Search for the cell housing the specified text and yield its (x, y) center coordinate. 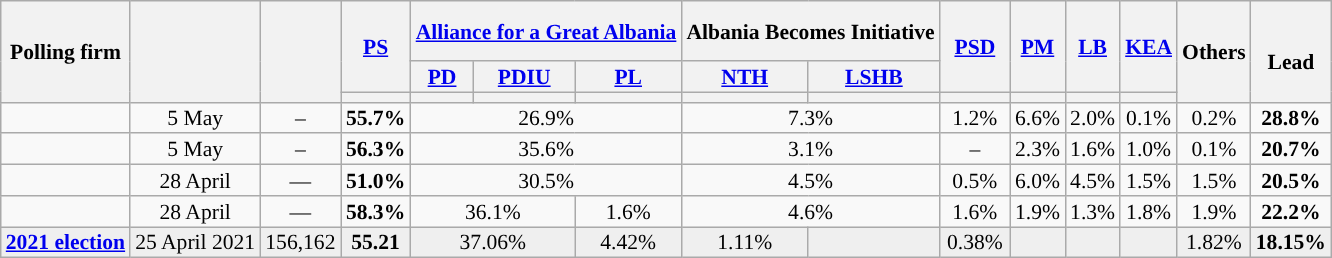
22.2% (1291, 212)
36.1% (493, 212)
30.5% (546, 180)
LB (1092, 46)
1.0% (1148, 150)
4.42% (628, 242)
26.9% (546, 118)
1.82% (1214, 242)
2.0% (1092, 118)
0.2% (1214, 118)
7.3% (810, 118)
PL (628, 76)
Others (1214, 52)
Lead (1291, 52)
1.8% (1148, 212)
51.0% (376, 180)
1.2% (975, 118)
PS (376, 46)
35.6% (546, 150)
58.3% (376, 212)
PSD (975, 46)
2021 election (66, 242)
LSHB (874, 76)
1.3% (1092, 212)
Alliance for a Great Albania (546, 31)
PD (442, 76)
2.3% (1038, 150)
0.38% (975, 242)
KEA (1148, 46)
0.5% (975, 180)
20.5% (1291, 180)
4.6% (810, 212)
Polling firm (66, 52)
37.06% (493, 242)
55.7% (376, 118)
6.0% (1038, 180)
56.3% (376, 150)
NTH (744, 76)
55.21 (376, 242)
156,162 (300, 242)
1.11% (744, 242)
6.6% (1038, 118)
PM (1038, 46)
3.1% (810, 150)
18.15% (1291, 242)
PDIU (524, 76)
Albania Becomes Initiative (810, 31)
28.8% (1291, 118)
25 April 2021 (195, 242)
20.7% (1291, 150)
